Detect which cell encompasses the target text, then output its (X, Y) center coordinate. 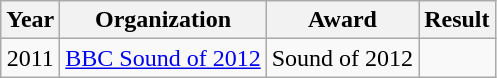
2011 (30, 58)
Sound of 2012 (342, 58)
Award (342, 20)
Result (457, 20)
BBC Sound of 2012 (163, 58)
Year (30, 20)
Organization (163, 20)
